Search for the cell housing the specified text and yield its (x, y) center coordinate. 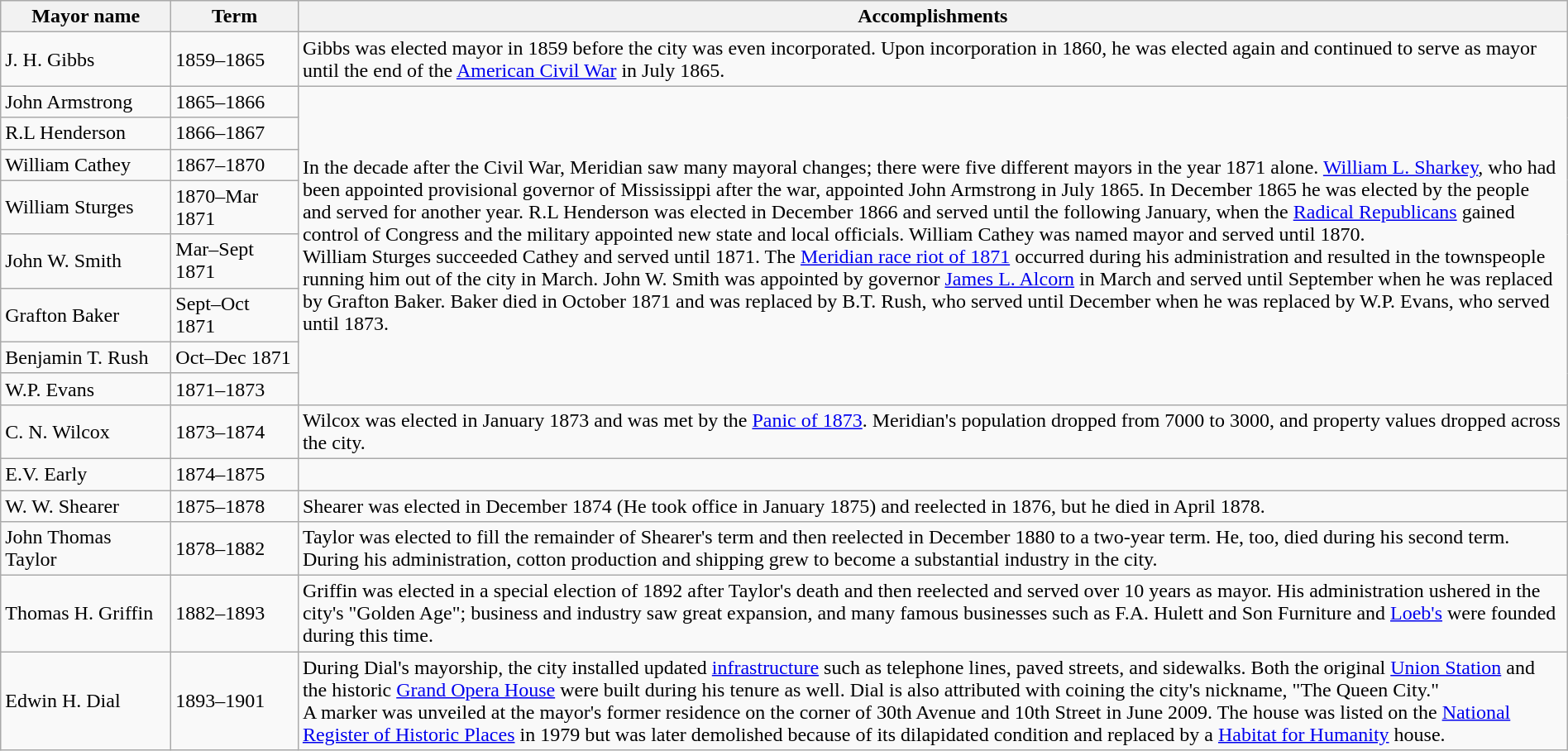
John W. Smith (86, 261)
John Thomas Taylor (86, 549)
Term (235, 17)
William Cathey (86, 165)
1871–1873 (235, 389)
C. N. Wilcox (86, 432)
John Armstrong (86, 102)
1859–1865 (235, 60)
1866–1867 (235, 133)
1867–1870 (235, 165)
Mayor name (86, 17)
1893–1901 (235, 701)
Benjamin T. Rush (86, 357)
Sept–Oct 1871 (235, 314)
Shearer was elected in December 1874 (He took office in January 1875) and reelected in 1876, but he died in April 1878. (933, 505)
J. H. Gibbs (86, 60)
W. W. Shearer (86, 505)
Edwin H. Dial (86, 701)
Accomplishments (933, 17)
William Sturges (86, 207)
1874–1875 (235, 474)
1870–Mar 1871 (235, 207)
Grafton Baker (86, 314)
Oct–Dec 1871 (235, 357)
W.P. Evans (86, 389)
Mar–Sept 1871 (235, 261)
1875–1878 (235, 505)
Thomas H. Griffin (86, 614)
1865–1866 (235, 102)
1878–1882 (235, 549)
R.L Henderson (86, 133)
1882–1893 (235, 614)
1873–1874 (235, 432)
E.V. Early (86, 474)
